Find where the given text appears and provide that cell's center as [X, Y] coordinate. 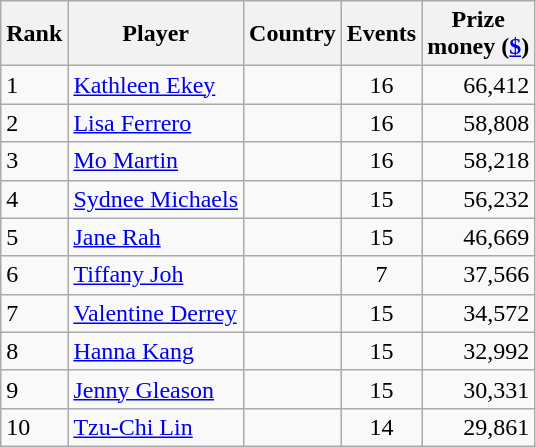
32,992 [478, 351]
4 [34, 199]
34,572 [478, 313]
58,218 [478, 161]
Hanna Kang [156, 351]
9 [34, 389]
Lisa Ferrero [156, 123]
Kathleen Ekey [156, 85]
3 [34, 161]
6 [34, 275]
46,669 [478, 237]
Prize money ($) [478, 34]
58,808 [478, 123]
10 [34, 427]
8 [34, 351]
14 [381, 427]
2 [34, 123]
Rank [34, 34]
29,861 [478, 427]
Mo Martin [156, 161]
30,331 [478, 389]
5 [34, 237]
Jenny Gleason [156, 389]
Events [381, 34]
37,566 [478, 275]
66,412 [478, 85]
Tiffany Joh [156, 275]
Sydnee Michaels [156, 199]
Valentine Derrey [156, 313]
Player [156, 34]
1 [34, 85]
56,232 [478, 199]
Tzu-Chi Lin [156, 427]
Country [293, 34]
Jane Rah [156, 237]
